Return (X, Y) of the center of cell containing provided text 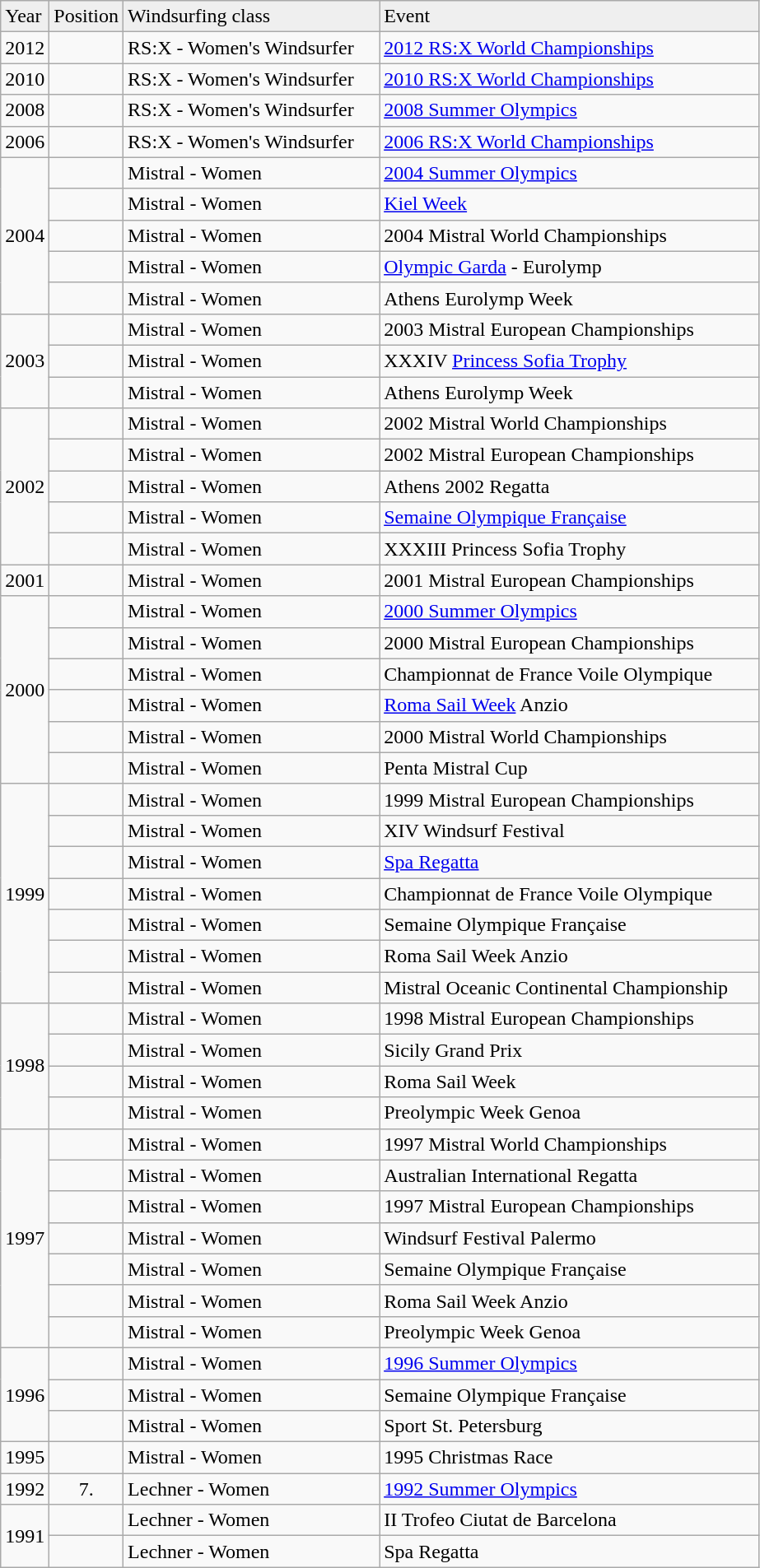
Sicily Grand Prix (570, 1050)
2004 Mistral World Championships (570, 235)
2003 (25, 361)
2002 Mistral World Championships (570, 424)
XXXIII Princess Sofia Trophy (570, 549)
1999 Mistral European Championships (570, 799)
1992 (25, 1489)
2003 Mistral European Championships (570, 329)
2004 Summer Olympics (570, 173)
Windsurfing class (252, 16)
II Trofeo Ciutat de Barcelona (570, 1520)
2000 Mistral European Championships (570, 643)
XXXIV Princess Sofia Trophy (570, 361)
1995 (25, 1458)
7. (86, 1489)
1998 Mistral European Championships (570, 1019)
2002 Mistral European Championships (570, 455)
1996 Summer Olympics (570, 1363)
Penta Mistral Cup (570, 768)
2008 (25, 110)
1995 Christmas Race (570, 1458)
2008 Summer Olympics (570, 110)
2000 (25, 690)
Kiel Week (570, 204)
1996 (25, 1394)
1999 (25, 893)
2006 RS:X World Championships (570, 142)
1997 (25, 1238)
XIV Windsurf Festival (570, 831)
Position (86, 16)
Athens 2002 Regatta (570, 486)
2012 RS:X World Championships (570, 48)
1998 (25, 1066)
Olympic Garda - Eurolymp (570, 267)
2006 (25, 142)
Sport St. Petersburg (570, 1426)
2001 (25, 580)
2012 (25, 48)
2010 RS:X World Championships (570, 79)
2002 (25, 486)
Event (570, 16)
Mistral Oceanic Continental Championship (570, 988)
1992 Summer Olympics (570, 1489)
2001 Mistral European Championships (570, 580)
Australian International Regatta (570, 1175)
2000 Summer Olympics (570, 612)
1997 Mistral European Championships (570, 1207)
2000 Mistral World Championships (570, 737)
2010 (25, 79)
Windsurf Festival Palermo (570, 1238)
1997 Mistral World Championships (570, 1144)
Roma Sail Week (570, 1082)
Year (25, 16)
2004 (25, 235)
1991 (25, 1536)
